Extract the [x, y] coordinate from the center of the cell holding the provided text.  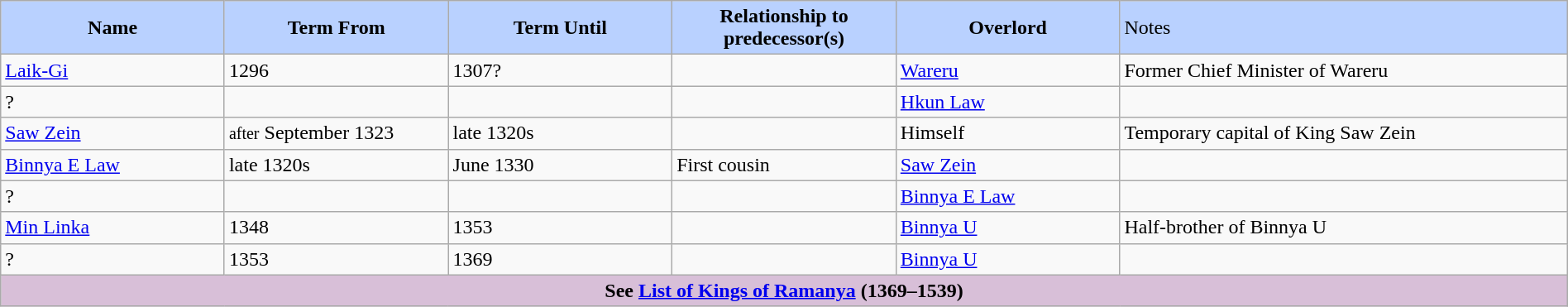
Name [112, 28]
1369 [561, 259]
Half-brother of Binnya U [1343, 228]
Himself [1007, 133]
Laik-Gi [112, 70]
June 1330 [561, 165]
First cousin [784, 165]
Hkun Law [1007, 102]
Notes [1343, 28]
Term Until [561, 28]
Relationship to predecessor(s) [784, 28]
Temporary capital of King Saw Zein [1343, 133]
Former Chief Minister of Wareru [1343, 70]
1307? [561, 70]
Term From [336, 28]
Min Linka [112, 228]
See List of Kings of Ramanya (1369–1539) [784, 290]
after September 1323 [336, 133]
Wareru [1007, 70]
1296 [336, 70]
1348 [336, 228]
Overlord [1007, 28]
